Detect which cell encompasses the target text, then output its [x, y] center coordinate. 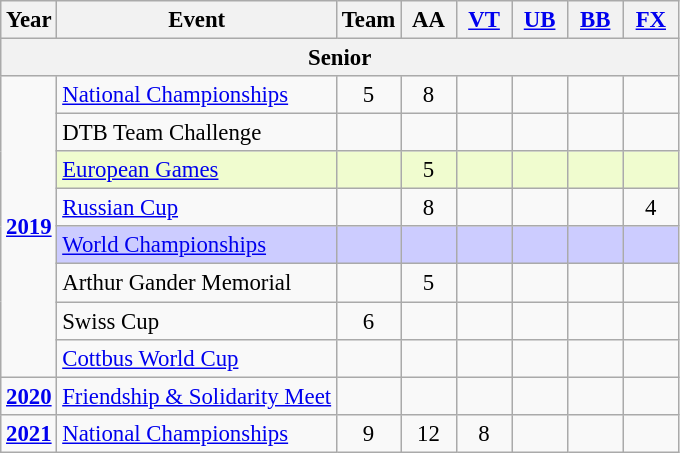
4 [651, 208]
9 [368, 433]
Swiss Cup [197, 321]
BB [595, 20]
2019 [29, 226]
VT [484, 20]
European Games [197, 170]
Arthur Gander Memorial [197, 283]
AA [429, 20]
Cottbus World Cup [197, 358]
Russian Cup [197, 208]
2020 [29, 396]
World Championships [197, 245]
Senior [340, 58]
UB [540, 20]
12 [429, 433]
Friendship & Solidarity Meet [197, 396]
2021 [29, 433]
Year [29, 20]
Event [197, 20]
DTB Team Challenge [197, 133]
FX [651, 20]
Team [368, 20]
6 [368, 321]
